From the cell containing the given text, extract its center point as [X, Y] coordinate. 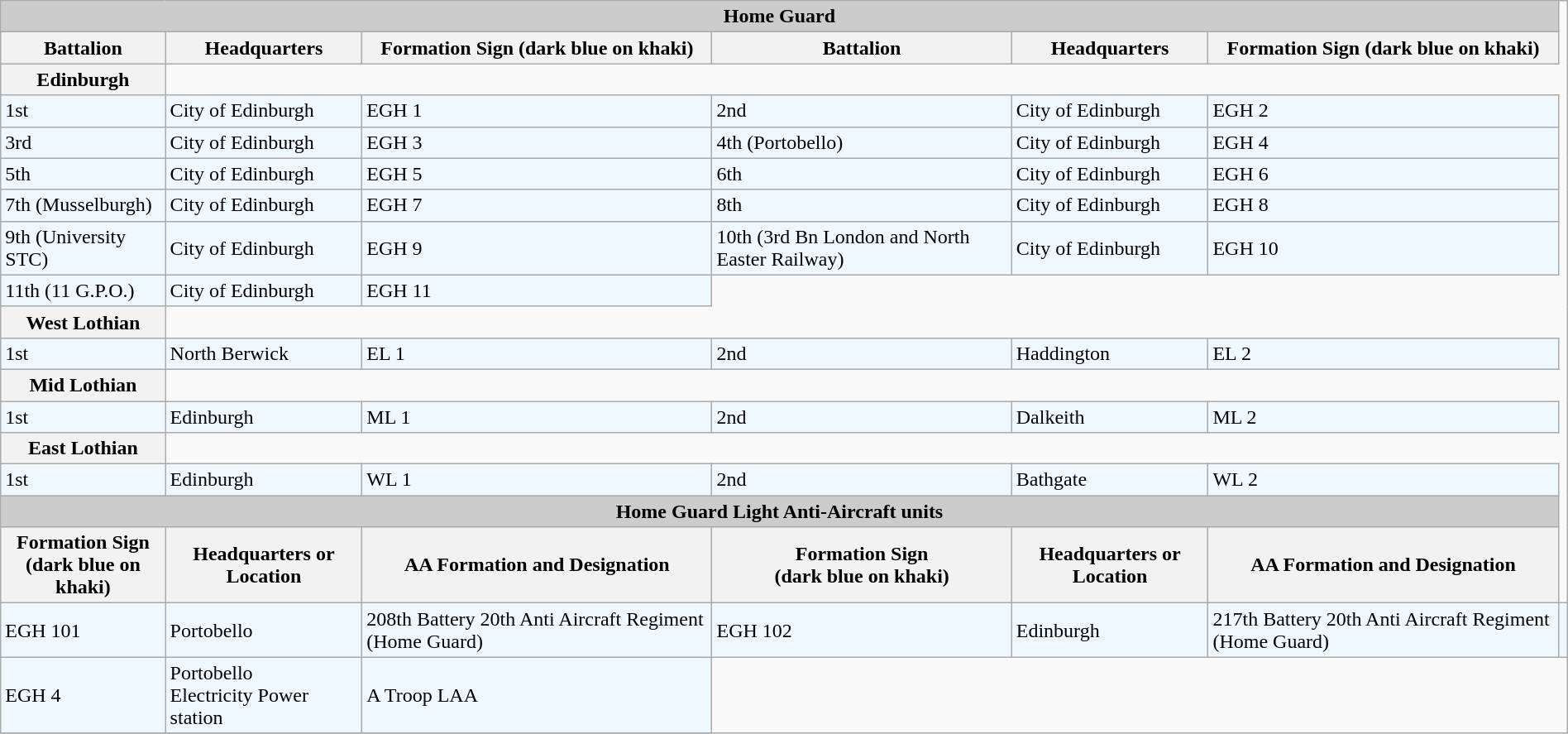
WL 2 [1383, 480]
4th (Portobello) [862, 142]
11th (11 G.P.O.) [83, 290]
Portobello Electricity Power station [264, 695]
Bathgate [1110, 480]
EL 2 [1383, 353]
EGH 10 [1383, 248]
EGH 102 [862, 631]
Portobello [264, 631]
East Lothian [83, 449]
EGH 3 [538, 142]
EGH 2 [1383, 111]
ML 2 [1383, 416]
EGH 11 [538, 290]
Home Guard Light Anti-Aircraft units [779, 511]
Home Guard [779, 17]
A Troop LAA [538, 695]
EGH 7 [538, 205]
7th (Musselburgh) [83, 205]
WL 1 [538, 480]
6th [862, 174]
EGH 9 [538, 248]
Mid Lothian [83, 385]
8th [862, 205]
EGH 5 [538, 174]
9th (University STC) [83, 248]
West Lothian [83, 322]
EGH 6 [1383, 174]
EL 1 [538, 353]
EGH 8 [1383, 205]
ML 1 [538, 416]
10th (3rd Bn London and North Easter Railway) [862, 248]
3rd [83, 142]
North Berwick [264, 353]
EGH 1 [538, 111]
208th Battery 20th Anti Aircraft Regiment (Home Guard) [538, 631]
217th Battery 20th Anti Aircraft Regiment (Home Guard) [1383, 631]
5th [83, 174]
Haddington [1110, 353]
Dalkeith [1110, 416]
EGH 101 [83, 631]
